Scan for the cell matching the given text and deliver its [X, Y] coordinate at center. 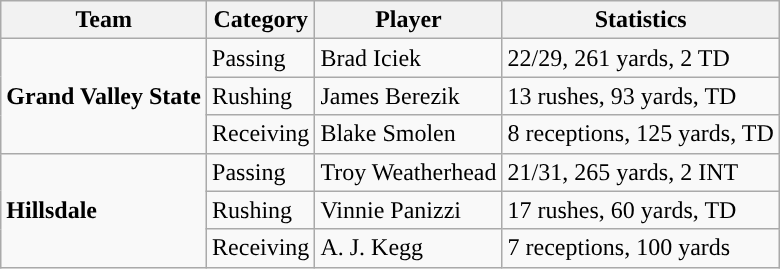
A. J. Kegg [408, 248]
Blake Smolen [408, 134]
8 receptions, 125 yards, TD [640, 134]
13 rushes, 93 yards, TD [640, 96]
21/31, 265 yards, 2 INT [640, 172]
Hillsdale [104, 210]
Team [104, 20]
Category [261, 20]
7 receptions, 100 yards [640, 248]
Troy Weatherhead [408, 172]
Statistics [640, 20]
Player [408, 20]
22/29, 261 yards, 2 TD [640, 58]
Grand Valley State [104, 96]
Vinnie Panizzi [408, 210]
Brad Iciek [408, 58]
James Berezik [408, 96]
17 rushes, 60 yards, TD [640, 210]
